Provide the (X, Y) coordinate of the cell's center where the given text is located.  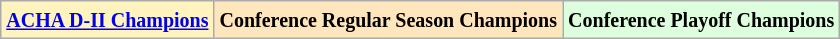
Conference Regular Season Champions (388, 20)
Conference Playoff Champions (702, 20)
ACHA D-II Champions (108, 20)
